Output the (x, y) coordinate of the center of the cell containing the given text.  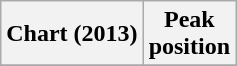
Peakposition (189, 34)
Chart (2013) (72, 34)
